Locate the cell with the specified text and output its [x, y] center coordinate. 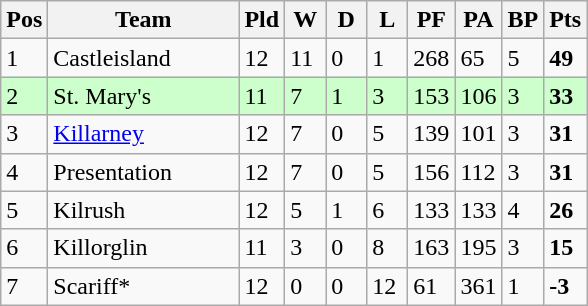
2 [24, 96]
D [346, 20]
163 [432, 248]
Killarney [144, 134]
W [306, 20]
8 [388, 248]
Presentation [144, 172]
Kilrush [144, 210]
106 [478, 96]
Team [144, 20]
Pts [566, 20]
49 [566, 58]
361 [478, 286]
26 [566, 210]
BP [523, 20]
156 [432, 172]
Scariff* [144, 286]
L [388, 20]
PA [478, 20]
PF [432, 20]
St. Mary's [144, 96]
153 [432, 96]
Castleisland [144, 58]
Killorglin [144, 248]
112 [478, 172]
101 [478, 134]
33 [566, 96]
Pos [24, 20]
Pld [262, 20]
15 [566, 248]
139 [432, 134]
61 [432, 286]
195 [478, 248]
65 [478, 58]
-3 [566, 286]
268 [432, 58]
